Return (X, Y) of the center of cell containing provided text 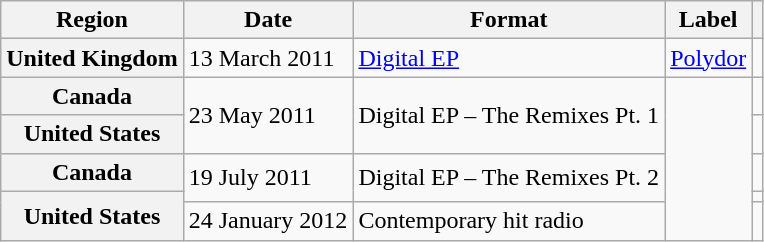
24 January 2012 (268, 221)
Date (268, 20)
Format (509, 20)
Region (92, 20)
Digital EP – The Remixes Pt. 2 (509, 178)
Label (708, 20)
23 May 2011 (268, 115)
Digital EP (509, 58)
19 July 2011 (268, 178)
Polydor (708, 58)
13 March 2011 (268, 58)
Digital EP – The Remixes Pt. 1 (509, 115)
United Kingdom (92, 58)
Contemporary hit radio (509, 221)
